Capture the cell that displays the provided text and extract its [X, Y] central coordinate. 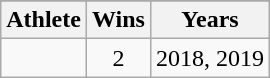
2018, 2019 [210, 58]
Wins [118, 20]
Athlete [44, 20]
Years [210, 20]
2 [118, 58]
